Search for the cell housing the specified text and yield its (X, Y) center coordinate. 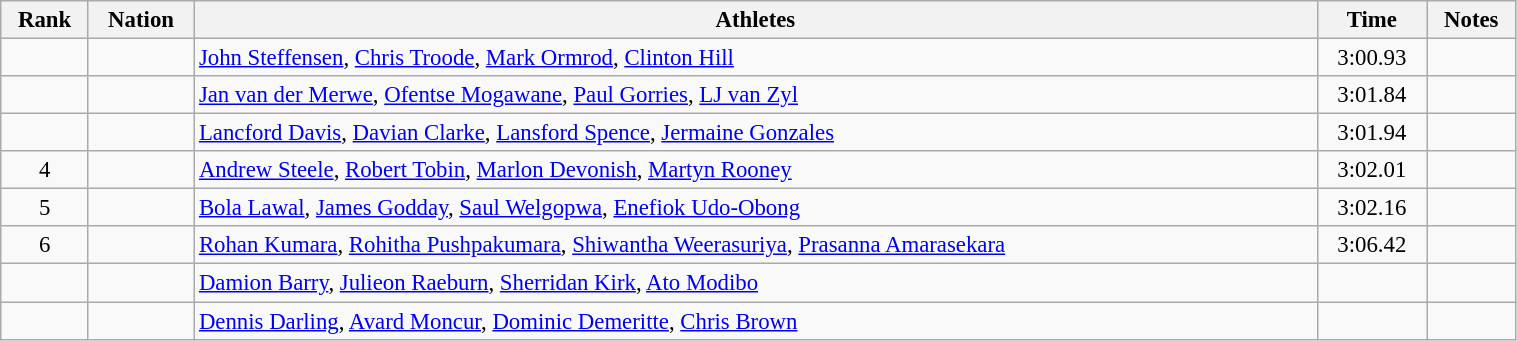
Time (1372, 20)
Jan van der Merwe, Ofentse Mogawane, Paul Gorries, LJ van Zyl (756, 95)
4 (45, 170)
Dennis Darling, Avard Moncur, Dominic Demeritte, Chris Brown (756, 321)
John Steffensen, Chris Troode, Mark Ormrod, Clinton Hill (756, 58)
3:00.93 (1372, 58)
5 (45, 208)
Notes (1472, 20)
Rank (45, 20)
Bola Lawal, James Godday, Saul Welgopwa, Enefiok Udo-Obong (756, 208)
Nation (140, 20)
3:02.01 (1372, 170)
Lancford Davis, Davian Clarke, Lansford Spence, Jermaine Gonzales (756, 133)
3:01.94 (1372, 133)
3:01.84 (1372, 95)
3:02.16 (1372, 208)
Damion Barry, Julieon Raeburn, Sherridan Kirk, Ato Modibo (756, 283)
Athletes (756, 20)
6 (45, 245)
3:06.42 (1372, 245)
Andrew Steele, Robert Tobin, Marlon Devonish, Martyn Rooney (756, 170)
Rohan Kumara, Rohitha Pushpakumara, Shiwantha Weerasuriya, Prasanna Amarasekara (756, 245)
